Locate the cell with the specified text and output its [x, y] center coordinate. 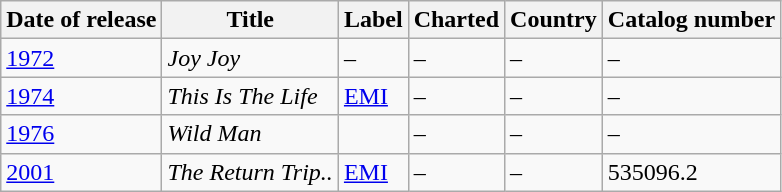
1976 [82, 134]
Date of release [82, 20]
Wild Man [250, 134]
535096.2 [691, 172]
Title [250, 20]
1974 [82, 96]
2001 [82, 172]
1972 [82, 58]
Charted [456, 20]
Catalog number [691, 20]
This Is The Life [250, 96]
Label [373, 20]
Joy Joy [250, 58]
Country [554, 20]
The Return Trip.. [250, 172]
